Return (X, Y) of the center of cell containing provided text 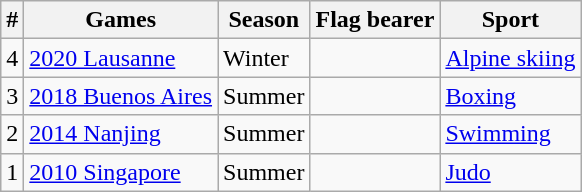
3 (12, 96)
2014 Nanjing (121, 134)
4 (12, 58)
Games (121, 20)
Winter (264, 58)
1 (12, 172)
Season (264, 20)
Judo (510, 172)
Alpine skiing (510, 58)
2 (12, 134)
Flag bearer (375, 20)
2010 Singapore (121, 172)
# (12, 20)
2020 Lausanne (121, 58)
Swimming (510, 134)
2018 Buenos Aires (121, 96)
Boxing (510, 96)
Sport (510, 20)
